Output the (x, y) coordinate of the center of the cell containing the given text.  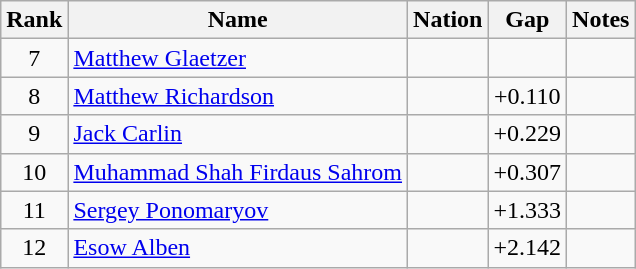
Muhammad Shah Firdaus Sahrom (238, 172)
+1.333 (528, 210)
+0.110 (528, 96)
9 (34, 134)
Name (238, 20)
Gap (528, 20)
12 (34, 248)
Jack Carlin (238, 134)
Nation (448, 20)
Notes (601, 20)
Sergey Ponomaryov (238, 210)
Matthew Glaetzer (238, 58)
+0.229 (528, 134)
11 (34, 210)
10 (34, 172)
Rank (34, 20)
+2.142 (528, 248)
Matthew Richardson (238, 96)
+0.307 (528, 172)
Esow Alben (238, 248)
7 (34, 58)
8 (34, 96)
